Output the (x, y) coordinate of the center of the cell containing the given text.  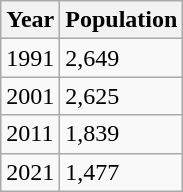
1,839 (122, 134)
Year (30, 20)
2001 (30, 96)
2,625 (122, 96)
1991 (30, 58)
2011 (30, 134)
2,649 (122, 58)
2021 (30, 172)
1,477 (122, 172)
Population (122, 20)
